Capture the cell that displays the provided text and extract its (X, Y) central coordinate. 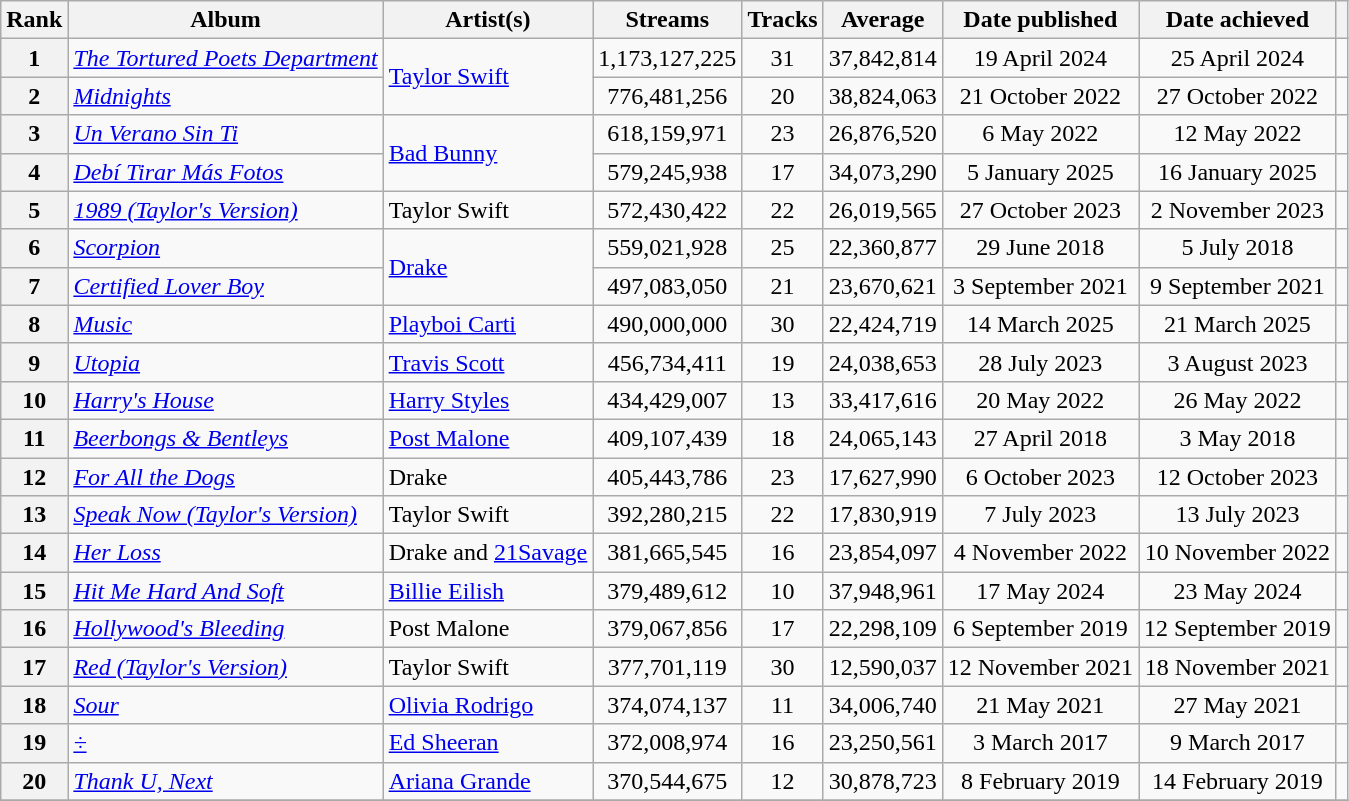
3 May 2018 (1238, 438)
5 July 2018 (1238, 248)
20 May 2022 (1040, 400)
559,021,928 (668, 248)
Beerbongs & Bentleys (226, 438)
409,107,439 (668, 438)
Hit Me Hard And Soft (226, 591)
6 (34, 248)
14 March 2025 (1040, 324)
370,544,675 (668, 781)
572,430,422 (668, 210)
Travis Scott (488, 362)
Streams (668, 20)
Olivia Rodrigo (488, 705)
23,854,097 (882, 553)
21 October 2022 (1040, 96)
18 November 2021 (1238, 667)
374,074,137 (668, 705)
25 April 2024 (1238, 58)
776,481,256 (668, 96)
23,670,621 (882, 286)
372,008,974 (668, 743)
2 November 2023 (1238, 210)
Rank (34, 20)
381,665,545 (668, 553)
Certified Lover Boy (226, 286)
379,067,856 (668, 629)
24,065,143 (882, 438)
17,830,919 (882, 515)
26 May 2022 (1238, 400)
17,627,990 (882, 477)
26,876,520 (882, 134)
4 (34, 172)
17 May 2024 (1040, 591)
579,245,938 (668, 172)
Debí Tirar Más Fotos (226, 172)
27 May 2021 (1238, 705)
5 (34, 210)
Ariana Grande (488, 781)
Tracks (782, 20)
23,250,561 (882, 743)
27 October 2023 (1040, 210)
The Tortured Poets Department (226, 58)
14 (34, 553)
7 (34, 286)
26,019,565 (882, 210)
9 (34, 362)
37,842,814 (882, 58)
434,429,007 (668, 400)
12 May 2022 (1238, 134)
21 May 2021 (1040, 705)
13 July 2023 (1238, 515)
497,083,050 (668, 286)
31 (782, 58)
21 March 2025 (1238, 324)
9 March 2017 (1238, 743)
618,159,971 (668, 134)
22,360,877 (882, 248)
34,006,740 (882, 705)
2 (34, 96)
Harry Styles (488, 400)
8 (34, 324)
456,734,411 (668, 362)
22,298,109 (882, 629)
÷ (226, 743)
Speak Now (Taylor's Version) (226, 515)
21 (782, 286)
Hollywood's Bleeding (226, 629)
29 June 2018 (1040, 248)
Utopia (226, 362)
Sour (226, 705)
12,590,037 (882, 667)
6 October 2023 (1040, 477)
16 January 2025 (1238, 172)
Ed Sheeran (488, 743)
Date achieved (1238, 20)
1 (34, 58)
1989 (Taylor's Version) (226, 210)
Billie Eilish (488, 591)
28 July 2023 (1040, 362)
25 (782, 248)
23 May 2024 (1238, 591)
33,417,616 (882, 400)
14 February 2019 (1238, 781)
38,824,063 (882, 96)
Date published (1040, 20)
For All the Dogs (226, 477)
Her Loss (226, 553)
405,443,786 (668, 477)
379,489,612 (668, 591)
Drake and 21Savage (488, 553)
10 November 2022 (1238, 553)
12 September 2019 (1238, 629)
27 October 2022 (1238, 96)
Music (226, 324)
490,000,000 (668, 324)
27 April 2018 (1040, 438)
8 February 2019 (1040, 781)
392,280,215 (668, 515)
37,948,961 (882, 591)
Scorpion (226, 248)
Thank U, Next (226, 781)
19 April 2024 (1040, 58)
6 September 2019 (1040, 629)
9 September 2021 (1238, 286)
Un Verano Sin Ti (226, 134)
1,173,127,225 (668, 58)
4 November 2022 (1040, 553)
34,073,290 (882, 172)
Album (226, 20)
Harry's House (226, 400)
5 January 2025 (1040, 172)
3 March 2017 (1040, 743)
6 May 2022 (1040, 134)
Red (Taylor's Version) (226, 667)
15 (34, 591)
12 October 2023 (1238, 477)
Midnights (226, 96)
Average (882, 20)
3 September 2021 (1040, 286)
Artist(s) (488, 20)
30,878,723 (882, 781)
Playboi Carti (488, 324)
3 (34, 134)
Bad Bunny (488, 153)
377,701,119 (668, 667)
3 August 2023 (1238, 362)
12 November 2021 (1040, 667)
24,038,653 (882, 362)
7 July 2023 (1040, 515)
22,424,719 (882, 324)
